Return the [x, y] coordinate for the center point of the cell that contains the specified text.  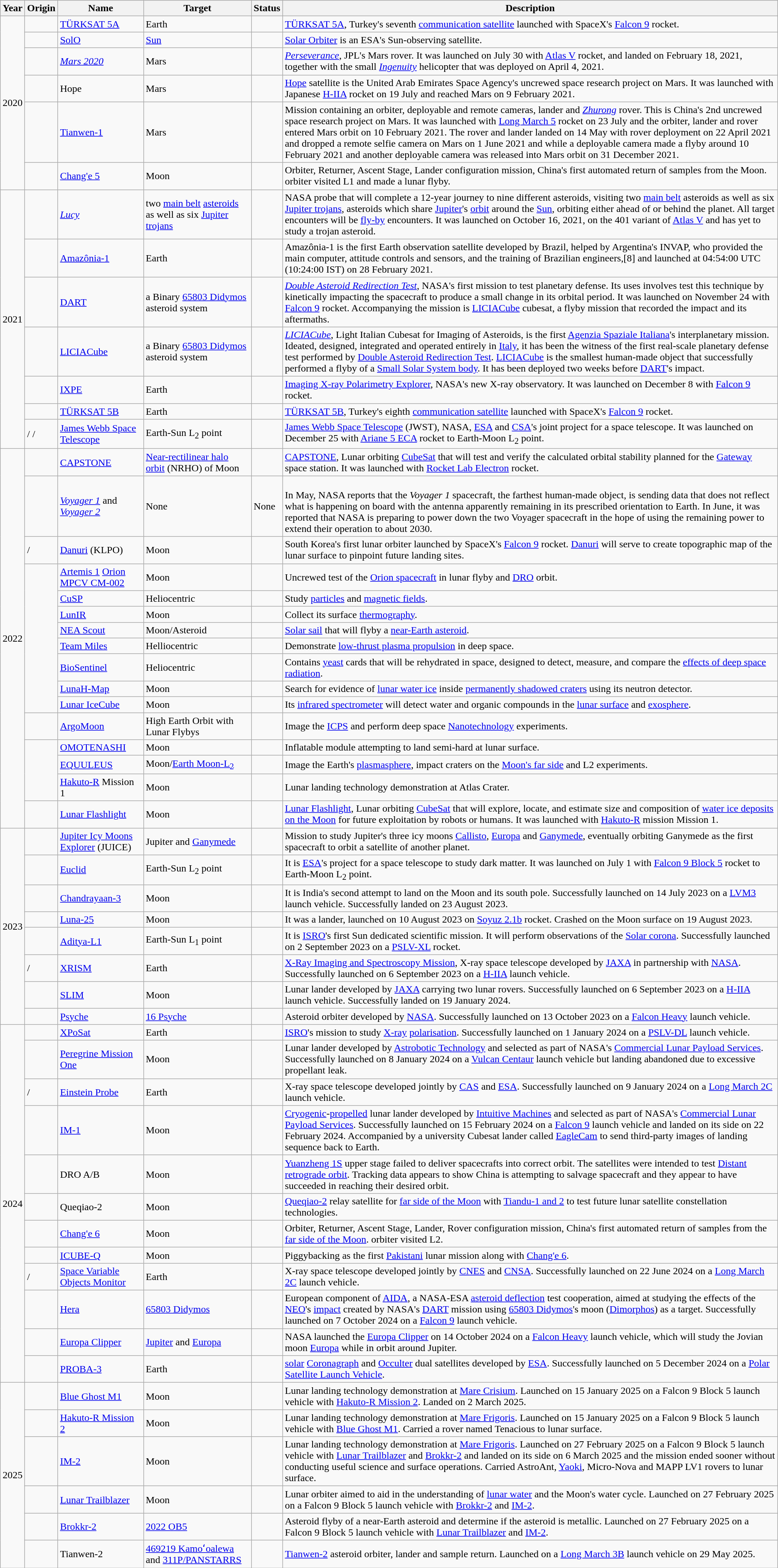
Helliocentric [197, 646]
Hera [101, 1310]
LunaH-Map [101, 689]
Peregrine Mission One [101, 1059]
Jupiter and Ganymede [197, 841]
TÜRKSAT 5A, Turkey's seventh communication satellite launched with SpaceX's Falcon 9 rocket. [530, 24]
Mars 2020 [101, 62]
Moon/Earth Moon-L2 [197, 765]
Jupiter and Europa [197, 1342]
Collect its surface thermography. [530, 614]
2022 [12, 638]
Search for evidence of lunar water ice inside permanently shadowed craters using its neutron detector. [530, 689]
Solar Orbiter is an ESA's Sun-observing satellite. [530, 40]
X-ray space telescope developed jointly by CNES and CNSA. Successfully launched on 22 June 2024 on a Long March 2C launch vehicle. [530, 1277]
LICIACube [101, 352]
DRO A/B [101, 1174]
Imaging X-ray Polarimetry Explorer, NASA's new X-ray observatory. It was launched on December 8 with Falcon 9 rocket. [530, 390]
2022 OB5 [197, 1527]
Inflatable module attempting to land semi-hard at lunar surface. [530, 748]
ICUBE-Q [101, 1255]
Near-rectilinear halo orbit (NRHO) of Moon [197, 462]
CAPSTONE [101, 462]
Hakuto-R Mission 1 [101, 787]
SolO [101, 40]
Tianwen-1 [101, 132]
TÜRKSAT 5B [101, 411]
Blue Ghost M1 [101, 1396]
TÜRKSAT 5A [101, 24]
Piggybacking as the first Pakistani lunar mission along with Chang'e 6. [530, 1255]
Euclid [101, 869]
Psyche [101, 1017]
IXPE [101, 390]
Sun [197, 40]
James Webb Space Telescope [101, 434]
Brokkr-2 [101, 1527]
Tianwen-2 asteroid orbiter, lander and sample return. Launched on a Long March 3B launch vehicle on 29 May 2025. [530, 1554]
LunIR [101, 614]
65803 Didymos [197, 1310]
Hakuto-R Mission 2 [101, 1423]
Lunar IceCube [101, 705]
XPoSat [101, 1032]
BioSentinel [101, 667]
2020 [12, 103]
Lunar landing technology demonstration at Atlas Crater. [530, 787]
PROBA-3 [101, 1369]
Chang'e 5 [101, 176]
Year [12, 8]
Demonstrate low-thrust plasma propulsion in deep space. [530, 646]
Status [267, 8]
2024 [12, 1204]
Its infrared spectrometer will detect water and organic compounds in the lunar surface and exosphere. [530, 705]
Name [101, 8]
IM-1 [101, 1130]
Contains yeast cards that will be rehydrated in space, designed to detect, measure, and compare the effects of deep space radiation. [530, 667]
Lunar Flashlight [101, 815]
2025 [12, 1475]
Uncrewed test of the Orion spacecraft in lunar flyby and DRO orbit. [530, 577]
Target [197, 8]
Luna-25 [101, 920]
Earth-Sun L1 point [197, 941]
Moon/Asteroid [197, 630]
X-ray space telescope developed jointly by CAS and ESA. Successfully launched on 9 January 2024 on a Long March 2C launch vehicle. [530, 1092]
ISRO's mission to study X-ray polarisation. Successfully launched on 1 January 2024 on a PSLV-DL launch vehicle. [530, 1032]
16 Psyche [197, 1017]
It was a lander, launched on 10 August 2023 on Soyuz 2.1b rocket. Crashed on the Moon surface on 19 August 2023. [530, 920]
CuSP [101, 598]
Tianwen-2 [101, 1554]
EQUULEUS [101, 765]
High Earth Orbit with Lunar Flybys [197, 726]
OMOTENASHI [101, 748]
Chang'e 6 [101, 1233]
DART [101, 302]
Voyager 1 and Voyager 2 [101, 506]
Queqiao-2 relay satellite for far side of the Moon with Tiandu-1 and 2 to test future lunar satellite constellation technologies. [530, 1207]
Artemis 1 Orion MPCV CM-002 [101, 577]
Jupiter Icy Moons Explorer (JUICE) [101, 841]
Aditya-L1 [101, 941]
IM-2 [101, 1461]
469219 Kamoʻoalewa and 311P/PANSTARRS [197, 1554]
ArgoMoon [101, 726]
/ / [42, 434]
two main belt asteroids as well as six Jupiter trojans [197, 214]
Study particles and magnetic fields. [530, 598]
Lunar Trailblazer [101, 1499]
Einstein Probe [101, 1092]
2021 [12, 319]
2023 [12, 926]
solar Coronagraph and Occulter dual satellites developed by ESA. Successfully launched on 5 December 2024 on a Polar Satellite Launch Vehicle. [530, 1369]
Team Miles [101, 646]
NEA Scout [101, 630]
It is ESA's project for a space telescope to study dark matter. It was launched on July 1 with Falcon 9 Block 5 rocket to Earth-Moon L2 point. [530, 869]
Queqiao-2 [101, 1207]
Description [530, 8]
Europa Clipper [101, 1342]
Hope [101, 88]
Space Variable Objects Monitor [101, 1277]
Image the ICPS and perform deep space Nanotechnology experiments. [530, 726]
Danuri (KLPO) [101, 550]
Origin [42, 8]
Image the Earth's plasmasphere, impact craters on the Moon's far side and L2 experiments. [530, 765]
SLIM [101, 995]
Solar sail that will flyby a near-Earth asteroid. [530, 630]
TÜRKSAT 5B, Turkey's eighth communication satellite launched with SpaceX's Falcon 9 rocket. [530, 411]
Lucy [101, 214]
Chandrayaan-3 [101, 898]
Asteroid orbiter developed by NASA. Successfully launched on 13 October 2023 on a Falcon Heavy launch vehicle. [530, 1017]
XRISM [101, 968]
Amazônia-1 [101, 258]
